Scan for the cell matching the given text and deliver its [X, Y] coordinate at center. 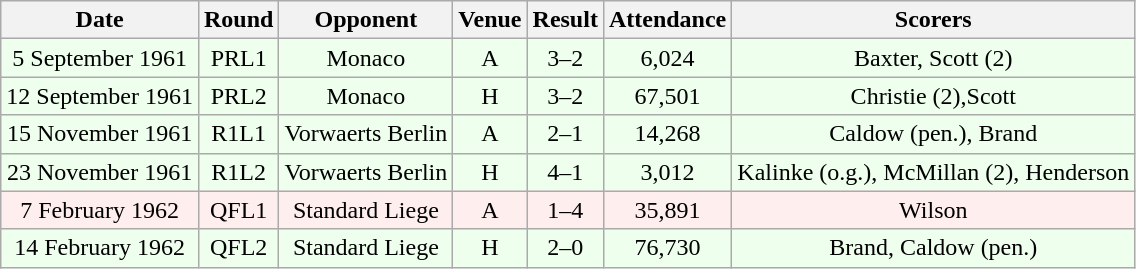
Baxter, Scott (2) [934, 58]
14 February 1962 [100, 248]
35,891 [667, 210]
67,501 [667, 96]
76,730 [667, 248]
1–4 [565, 210]
Scorers [934, 20]
Caldow (pen.), Brand [934, 134]
Date [100, 20]
PRL1 [238, 58]
5 September 1961 [100, 58]
3,012 [667, 172]
Christie (2),Scott [934, 96]
15 November 1961 [100, 134]
Attendance [667, 20]
Opponent [366, 20]
2–1 [565, 134]
12 September 1961 [100, 96]
4–1 [565, 172]
PRL2 [238, 96]
R1L1 [238, 134]
Venue [490, 20]
Kalinke (o.g.), McMillan (2), Henderson [934, 172]
QFL1 [238, 210]
6,024 [667, 58]
QFL2 [238, 248]
Wilson [934, 210]
14,268 [667, 134]
Result [565, 20]
Brand, Caldow (pen.) [934, 248]
2–0 [565, 248]
7 February 1962 [100, 210]
Round [238, 20]
23 November 1961 [100, 172]
R1L2 [238, 172]
